Extract the (x, y) coordinate from the center of the cell holding the provided text.  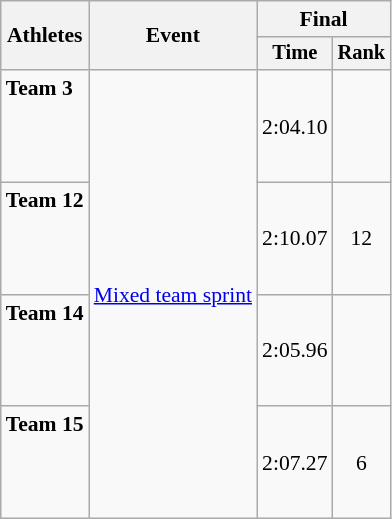
Team 3 (45, 126)
2:04.10 (294, 126)
Team 12 (45, 239)
Athletes (45, 36)
6 (362, 463)
Rank (362, 54)
2:10.07 (294, 239)
Team 15 (45, 463)
12 (362, 239)
2:07.27 (294, 463)
Event (173, 36)
Time (294, 54)
Team 14 (45, 351)
Mixed team sprint (173, 294)
2:05.96 (294, 351)
Final (324, 19)
